Determine the [x, y] coordinate at the center of the cell enclosing the given text.  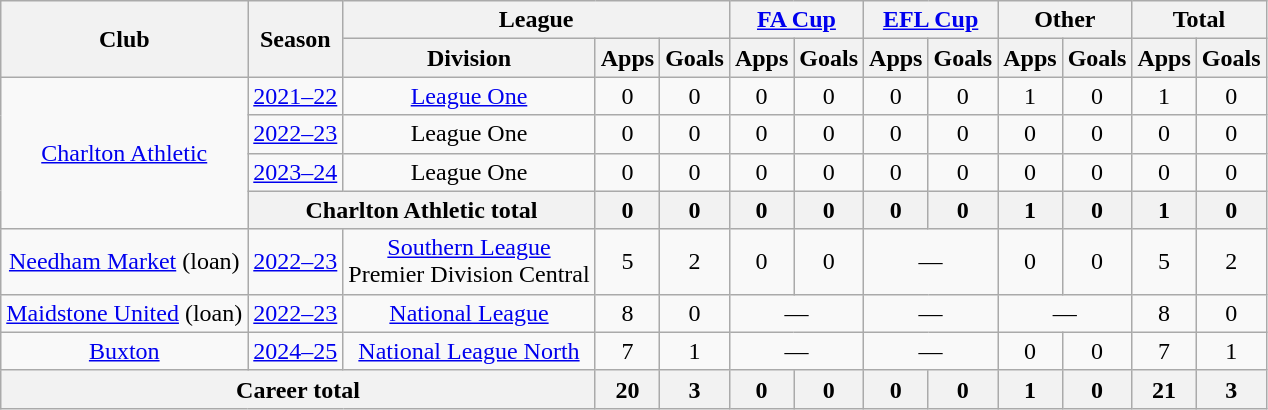
Season [296, 39]
2023–24 [296, 172]
National League North [469, 351]
EFL Cup [931, 20]
Charlton Athletic total [422, 210]
FA Cup [796, 20]
Club [124, 39]
National League [469, 313]
Other [1065, 20]
21 [1164, 389]
Division [469, 58]
2024–25 [296, 351]
Buxton [124, 351]
20 [627, 389]
Career total [298, 389]
2021–22 [296, 96]
Needham Market (loan) [124, 262]
Charlton Athletic [124, 153]
Total [1199, 20]
Maidstone United (loan) [124, 313]
League [536, 20]
Southern League Premier Division Central [469, 262]
